Find where the given text appears and provide that cell's center as [x, y] coordinate. 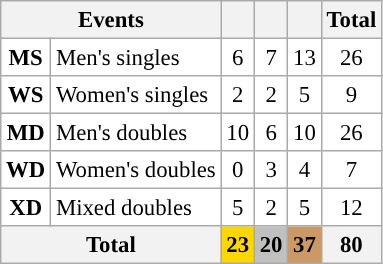
4 [304, 170]
9 [351, 95]
0 [238, 170]
Men's singles [136, 58]
37 [304, 245]
Men's doubles [136, 133]
3 [270, 170]
MD [26, 133]
80 [351, 245]
WS [26, 95]
Women's singles [136, 95]
Events [111, 20]
MS [26, 58]
XD [26, 208]
Women's doubles [136, 170]
23 [238, 245]
20 [270, 245]
WD [26, 170]
Mixed doubles [136, 208]
12 [351, 208]
13 [304, 58]
